Capture the cell that displays the provided text and extract its [x, y] central coordinate. 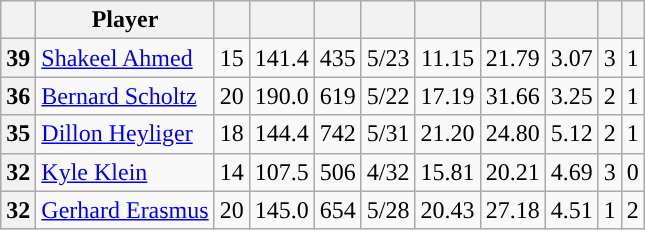
3.25 [572, 96]
11.15 [448, 58]
21.79 [512, 58]
31.66 [512, 96]
4/32 [388, 172]
4.69 [572, 172]
Gerhard Erasmus [125, 210]
619 [338, 96]
18 [232, 134]
506 [338, 172]
Dillon Heyliger [125, 134]
Kyle Klein [125, 172]
5.12 [572, 134]
15.81 [448, 172]
0 [632, 172]
654 [338, 210]
Bernard Scholtz [125, 96]
21.20 [448, 134]
20.21 [512, 172]
107.5 [282, 172]
141.4 [282, 58]
5/31 [388, 134]
190.0 [282, 96]
Player [125, 20]
36 [18, 96]
17.19 [448, 96]
4.51 [572, 210]
5/28 [388, 210]
35 [18, 134]
144.4 [282, 134]
435 [338, 58]
742 [338, 134]
27.18 [512, 210]
5/22 [388, 96]
5/23 [388, 58]
20.43 [448, 210]
Shakeel Ahmed [125, 58]
15 [232, 58]
14 [232, 172]
39 [18, 58]
24.80 [512, 134]
3.07 [572, 58]
145.0 [282, 210]
